Detect which cell encompasses the target text, then output its [X, Y] center coordinate. 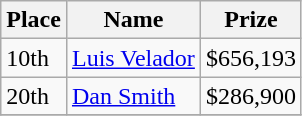
Luis Velador [133, 58]
Prize [250, 20]
20th [34, 96]
10th [34, 58]
$286,900 [250, 96]
$656,193 [250, 58]
Dan Smith [133, 96]
Place [34, 20]
Name [133, 20]
